Return the (x, y) coordinate for the center point of the cell that contains the specified text.  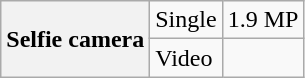
Video (186, 58)
Selfie camera (76, 39)
1.9 MP (263, 20)
Single (186, 20)
